From the cell containing the given text, extract its center point as (X, Y) coordinate. 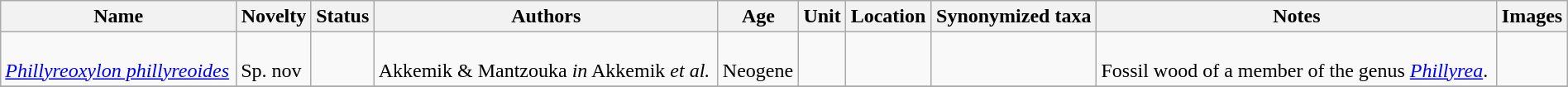
Akkemik & Mantzouka in Akkemik et al. (546, 60)
Location (888, 17)
Authors (546, 17)
Novelty (275, 17)
Age (758, 17)
Images (1532, 17)
Phillyreoxylon phillyreoides (119, 60)
Fossil wood of a member of the genus Phillyrea. (1297, 60)
Neogene (758, 60)
Sp. nov (275, 60)
Synonymized taxa (1014, 17)
Status (342, 17)
Unit (822, 17)
Name (119, 17)
Notes (1297, 17)
